From the cell containing the given text, extract its center point as (X, Y) coordinate. 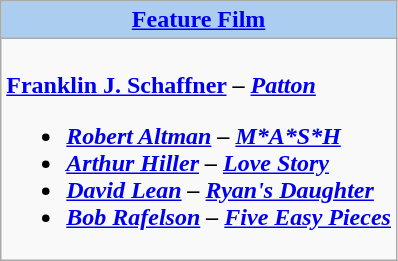
Feature Film (199, 20)
Franklin J. Schaffner – PattonRobert Altman – M*A*S*HArthur Hiller – Love StoryDavid Lean – Ryan's DaughterBob Rafelson – Five Easy Pieces (199, 150)
